Provide the (x, y) coordinate of the cell's center where the given text is located.  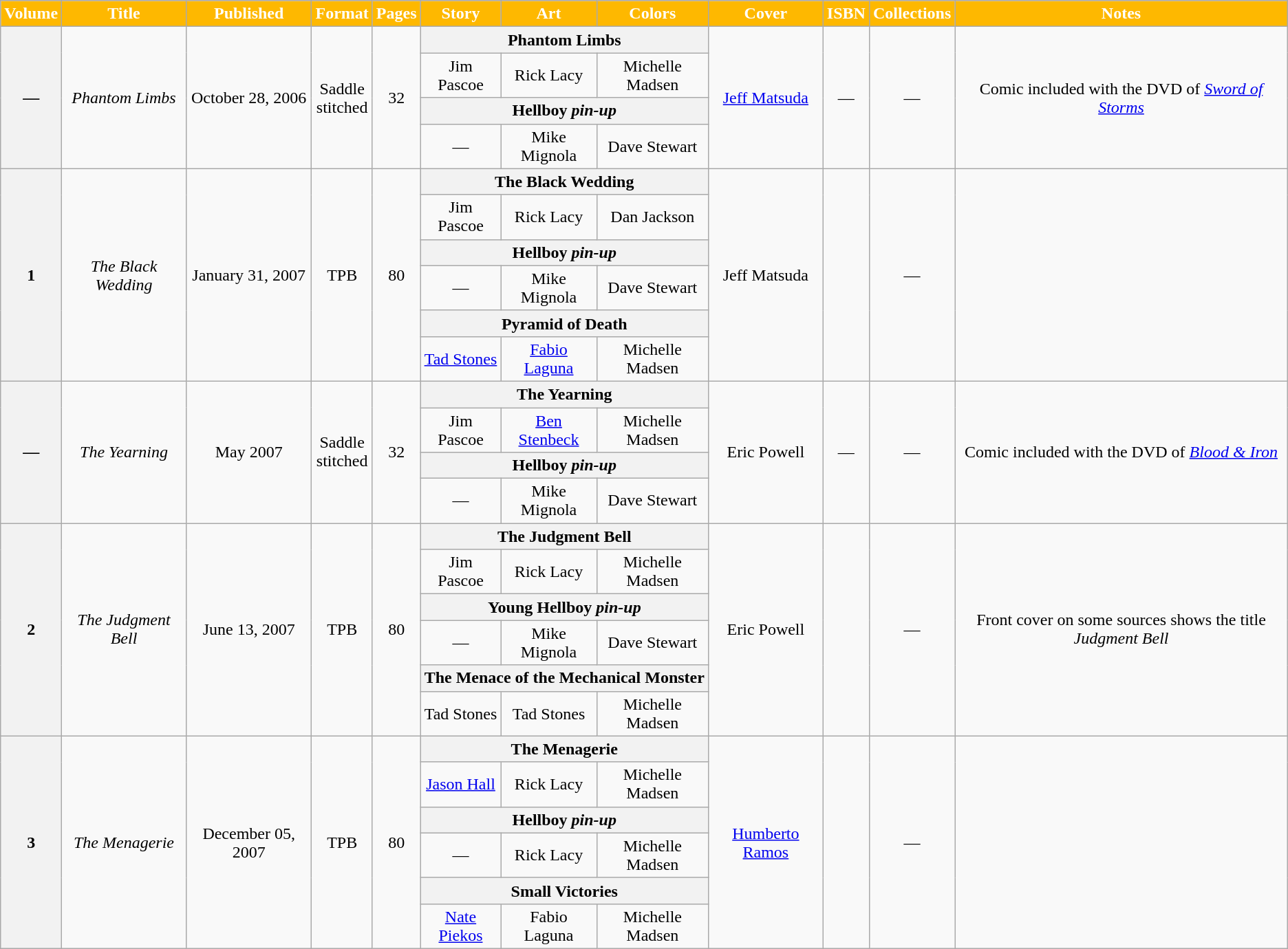
3 (32, 842)
2 (32, 630)
Ben Stenbeck (549, 429)
Notes (1121, 14)
May 2007 (249, 452)
Small Victories (564, 891)
Pages (396, 14)
Title (124, 14)
Published (249, 14)
June 13, 2007 (249, 630)
Volume (32, 14)
Jason Hall (461, 784)
October 28, 2006 (249, 98)
Pyramid of Death (564, 323)
Comic included with the DVD of Sword of Storms (1121, 98)
December 05, 2007 (249, 842)
Colors (652, 14)
Cover (765, 14)
Front cover on some sources shows the title Judgment Bell (1121, 630)
Comic included with the DVD of Blood & Iron (1121, 452)
Collections (912, 14)
Art (549, 14)
Format (342, 14)
The Menace of the Mechanical Monster (564, 678)
January 31, 2007 (249, 275)
1 (32, 275)
Nate Piekos (461, 926)
ISBN (846, 14)
Humberto Ramos (765, 842)
Young Hellboy pin-up (564, 607)
Dan Jackson (652, 217)
Story (461, 14)
